Locate the cell with the specified text and output its (X, Y) center coordinate. 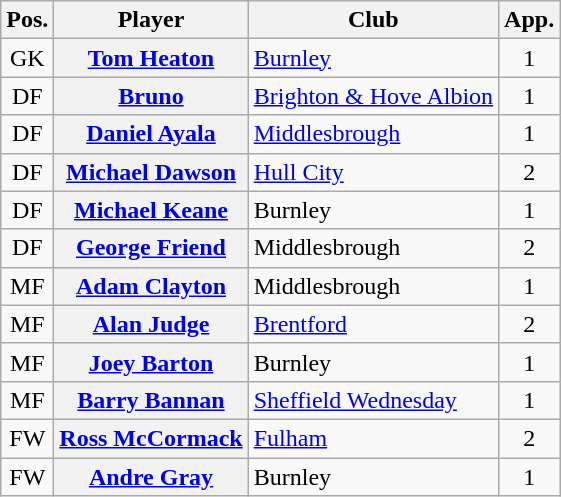
Brighton & Hove Albion (373, 96)
Michael Dawson (151, 172)
Pos. (28, 20)
Andre Gray (151, 477)
Player (151, 20)
Adam Clayton (151, 286)
Daniel Ayala (151, 134)
Club (373, 20)
Alan Judge (151, 324)
George Friend (151, 248)
Bruno (151, 96)
App. (530, 20)
Ross McCormack (151, 438)
Michael Keane (151, 210)
Brentford (373, 324)
Barry Bannan (151, 400)
GK (28, 58)
Fulham (373, 438)
Joey Barton (151, 362)
Tom Heaton (151, 58)
Sheffield Wednesday (373, 400)
Hull City (373, 172)
